Extract the (X, Y) coordinate from the center of the cell holding the provided text.  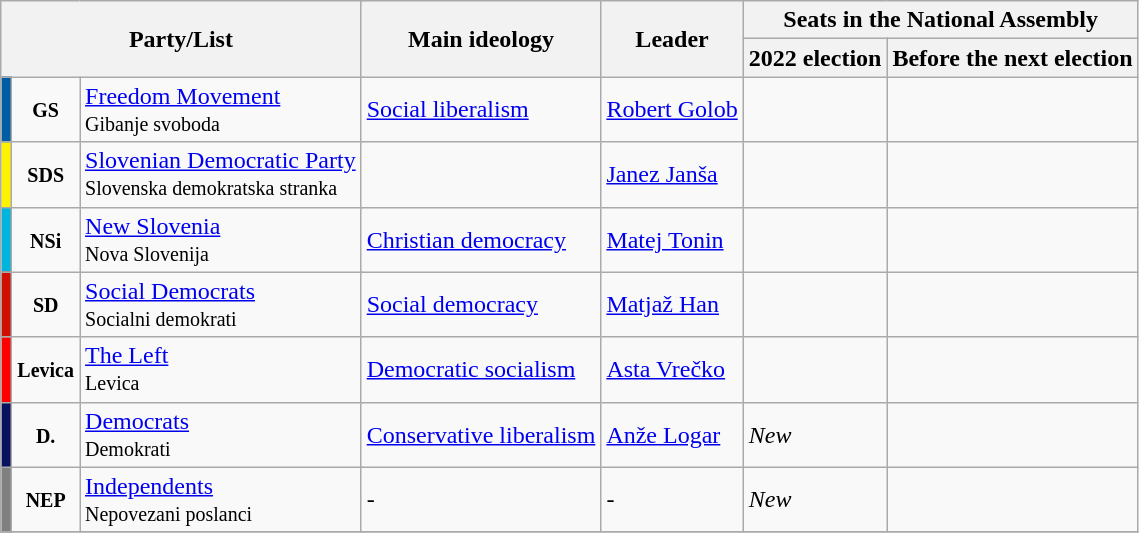
Matej Tonin (672, 240)
Social democracy (481, 304)
Asta Vrečko (672, 370)
Conservative liberalism (481, 434)
Leader (672, 39)
Anže Logar (672, 434)
SDS (46, 174)
Main ideology (481, 39)
Seats in the National Assembly (940, 20)
Before the next election (1012, 58)
Social DemocratsSocialni demokrati (221, 304)
Levica (46, 370)
Slovenian Democratic PartySlovenska demokratska stranka (221, 174)
Social liberalism (481, 110)
Janez Janša (672, 174)
Democratic socialism (481, 370)
The LeftLevica (221, 370)
NSi (46, 240)
NEP (46, 500)
Party/List (181, 39)
2022 election (815, 58)
Robert Golob (672, 110)
Matjaž Han (672, 304)
New SloveniaNova Slovenija (221, 240)
SD (46, 304)
Freedom MovementGibanje svoboda (221, 110)
IndependentsNepovezani poslanci (221, 500)
D. (46, 434)
DemocratsDemokrati (221, 434)
GS (46, 110)
Christian democracy (481, 240)
